Return (X, Y) of the center of cell containing provided text 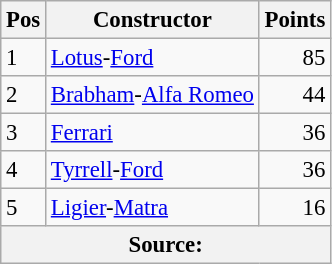
4 (24, 170)
3 (24, 133)
85 (294, 58)
Source: (166, 245)
16 (294, 208)
Pos (24, 20)
1 (24, 58)
2 (24, 95)
Brabham-Alfa Romeo (153, 95)
44 (294, 95)
Ligier-Matra (153, 208)
5 (24, 208)
Tyrrell-Ford (153, 170)
Constructor (153, 20)
Points (294, 20)
Ferrari (153, 133)
Lotus-Ford (153, 58)
